Determine the [X, Y] coordinate at the center of the cell enclosing the given text.  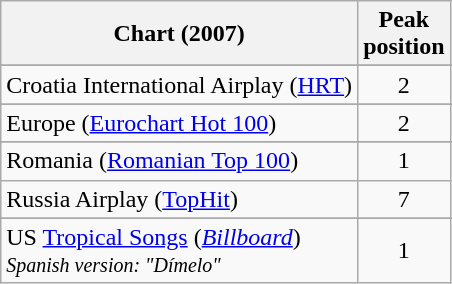
Chart (2007) [180, 34]
Russia Airplay (TopHit) [180, 199]
US Tropical Songs (Billboard)Spanish version: "Dímelo" [180, 250]
Europe (Eurochart Hot 100) [180, 123]
Romania (Romanian Top 100) [180, 161]
Peakposition [404, 34]
7 [404, 199]
Croatia International Airplay (HRT) [180, 85]
